Search for the cell housing the specified text and yield its [X, Y] center coordinate. 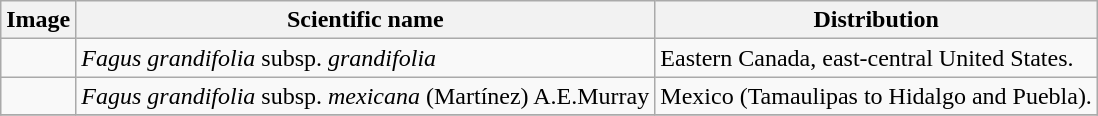
Mexico (Tamaulipas to Hidalgo and Puebla). [876, 96]
Image [38, 20]
Eastern Canada, east-central United States. [876, 58]
Fagus grandifolia subsp. mexicana (Martínez) A.E.Murray [366, 96]
Scientific name [366, 20]
Distribution [876, 20]
Fagus grandifolia subsp. grandifolia [366, 58]
